Return the [X, Y] coordinate for the center point of the cell that contains the specified text.  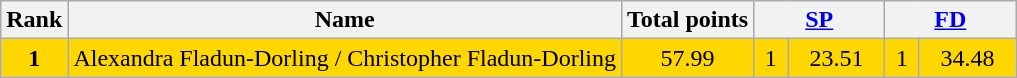
Rank [34, 20]
34.48 [968, 58]
Alexandra Fladun-Dorling / Christopher Fladun-Dorling [345, 58]
Total points [687, 20]
23.51 [836, 58]
SP [820, 20]
57.99 [687, 58]
FD [950, 20]
Name [345, 20]
